Return [X, Y] of the center of cell containing provided text 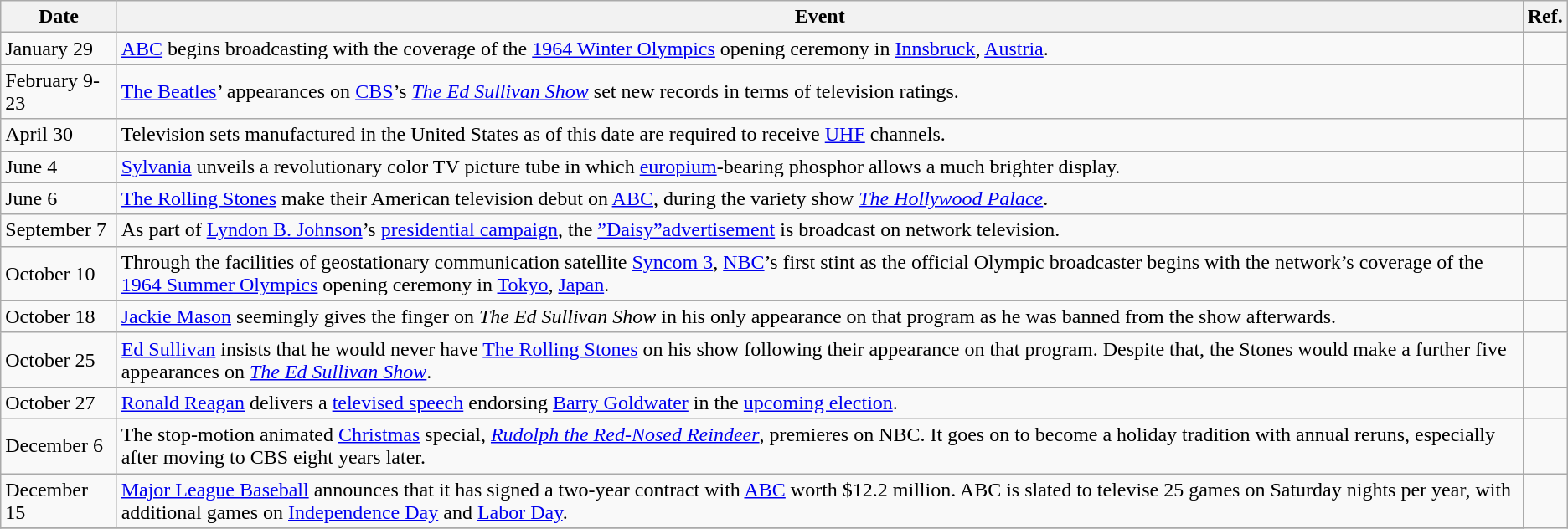
June 4 [59, 167]
February 9-23 [59, 92]
October 27 [59, 403]
As part of Lyndon B. Johnson’s presidential campaign, the ”Daisy”advertisement is broadcast on network television. [819, 230]
Date [59, 17]
October 18 [59, 316]
September 7 [59, 230]
October 10 [59, 273]
December 6 [59, 445]
June 6 [59, 198]
October 25 [59, 360]
Sylvania unveils a revolutionary color TV picture tube in which europium-bearing phosphor allows a much brighter display. [819, 167]
Event [819, 17]
Ref. [1545, 17]
Television sets manufactured in the United States as of this date are required to receive UHF channels. [819, 135]
The Rolling Stones make their American television debut on ABC, during the variety show The Hollywood Palace. [819, 198]
The Beatles’ appearances on CBS’s The Ed Sullivan Show set new records in terms of television ratings. [819, 92]
April 30 [59, 135]
Ronald Reagan delivers a televised speech endorsing Barry Goldwater in the upcoming election. [819, 403]
ABC begins broadcasting with the coverage of the 1964 Winter Olympics opening ceremony in Innsbruck, Austria. [819, 49]
December 15 [59, 501]
Jackie Mason seemingly gives the finger on The Ed Sullivan Show in his only appearance on that program as he was banned from the show afterwards. [819, 316]
January 29 [59, 49]
